Detect which cell encompasses the target text, then output its (X, Y) center coordinate. 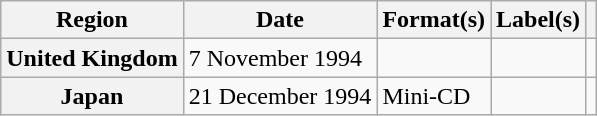
Region (92, 20)
Japan (92, 96)
United Kingdom (92, 58)
Label(s) (538, 20)
7 November 1994 (280, 58)
21 December 1994 (280, 96)
Date (280, 20)
Mini-CD (434, 96)
Format(s) (434, 20)
